Search for the cell housing the specified text and yield its (X, Y) center coordinate. 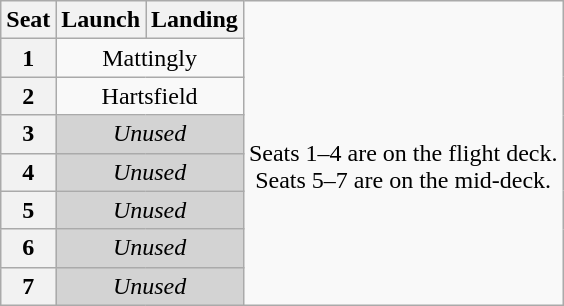
3 (28, 134)
Seats 1–4 are on the flight deck.Seats 5–7 are on the mid-deck. (403, 153)
2 (28, 96)
Landing (195, 20)
Mattingly (150, 58)
5 (28, 210)
7 (28, 286)
4 (28, 172)
6 (28, 248)
1 (28, 58)
Hartsfield (150, 96)
Seat (28, 20)
Launch (101, 20)
